Provide the (x, y) coordinate of the cell's center where the given text is located.  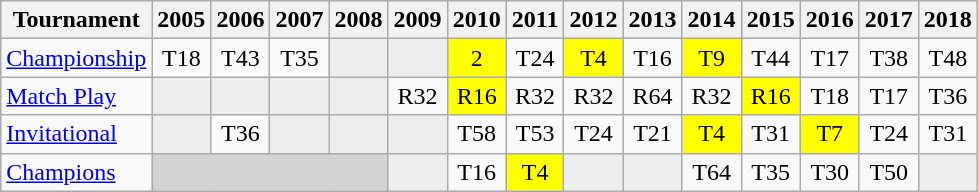
2011 (535, 20)
2013 (652, 20)
2006 (240, 20)
2009 (418, 20)
T44 (770, 58)
2007 (300, 20)
2018 (948, 20)
2012 (594, 20)
T50 (888, 172)
2010 (476, 20)
Invitational (76, 134)
T58 (476, 134)
2005 (182, 20)
Champions (76, 172)
T7 (830, 134)
T30 (830, 172)
Match Play (76, 96)
T38 (888, 58)
Tournament (76, 20)
2017 (888, 20)
2014 (712, 20)
T43 (240, 58)
T64 (712, 172)
R64 (652, 96)
2016 (830, 20)
2008 (358, 20)
T48 (948, 58)
Championship (76, 58)
T53 (535, 134)
2 (476, 58)
T21 (652, 134)
2015 (770, 20)
T9 (712, 58)
